Scan for the cell matching the given text and deliver its [X, Y] coordinate at center. 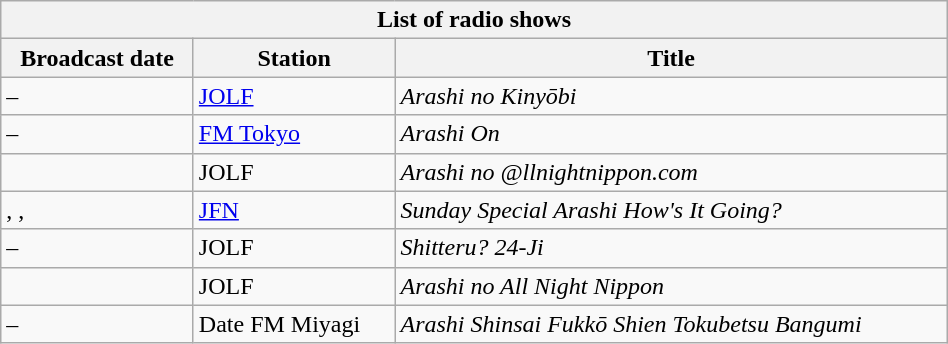
FM Tokyo [294, 134]
List of radio shows [474, 20]
Arashi no All Night Nippon [671, 286]
Station [294, 58]
Title [671, 58]
Shitteru? 24-Ji [671, 248]
, , [98, 210]
Arashi On [671, 134]
Arashi no Kinyōbi [671, 96]
Broadcast date [98, 58]
Arashi Shinsai Fukkō Shien Tokubetsu Bangumi [671, 324]
Date FM Miyagi [294, 324]
JFN [294, 210]
Sunday Special Arashi How's It Going? [671, 210]
Arashi no @llnightnippon.com [671, 172]
